From the cell containing the given text, extract its center point as (X, Y) coordinate. 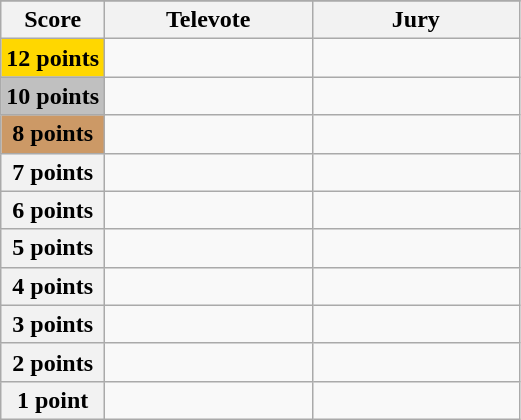
12 points (53, 58)
6 points (53, 210)
Televote (209, 20)
Jury (416, 20)
8 points (53, 134)
Score (53, 20)
5 points (53, 248)
4 points (53, 286)
10 points (53, 96)
2 points (53, 362)
3 points (53, 324)
7 points (53, 172)
1 point (53, 400)
